Pinpoint the cell where the given text exists, returning its (X, Y) midpoint coordinate. 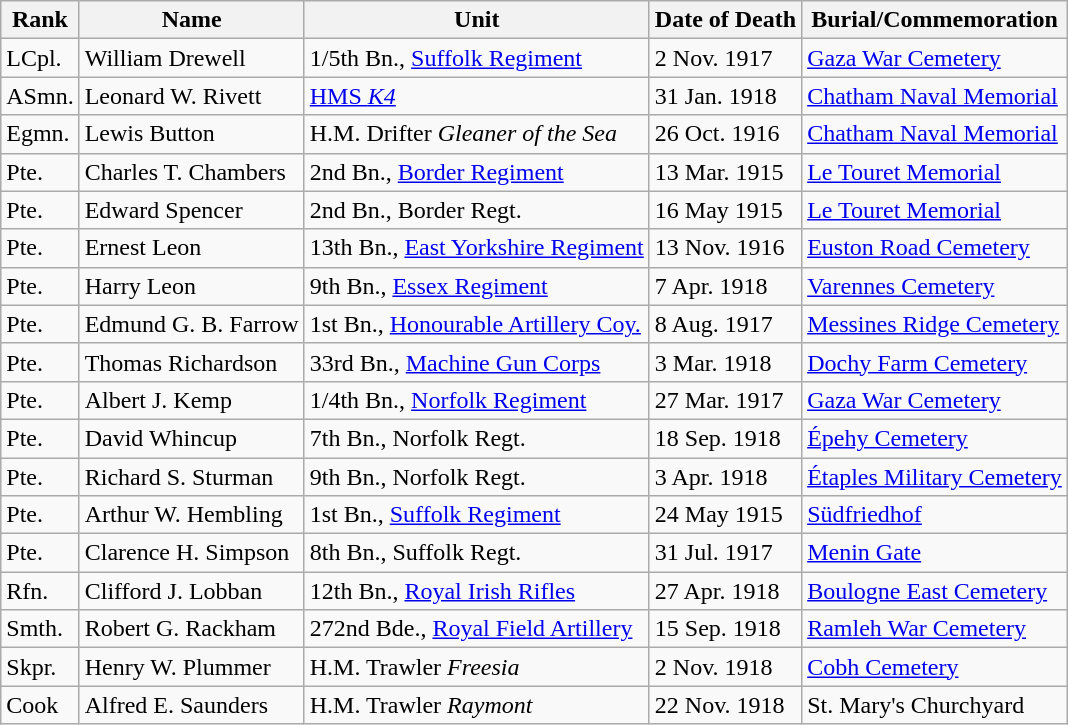
33rd Bn., Machine Gun Corps (476, 362)
9th Bn., Essex Regiment (476, 286)
24 May 1915 (725, 515)
12th Bn., Royal Irish Rifles (476, 591)
Robert G. Rackham (192, 629)
Smth. (40, 629)
Rank (40, 20)
Étaples Military Cemetery (935, 477)
31 Jan. 1918 (725, 96)
2nd Bn., Border Regt. (476, 210)
272nd Bde., Royal Field Artillery (476, 629)
1st Bn., Suffolk Regiment (476, 515)
27 Apr. 1918 (725, 591)
7th Bn., Norfolk Regt. (476, 438)
Arthur W. Hembling (192, 515)
Boulogne East Cemetery (935, 591)
Alfred E. Saunders (192, 705)
13th Bn., East Yorkshire Regiment (476, 248)
Varennes Cemetery (935, 286)
Egmn. (40, 134)
LCpl. (40, 58)
Henry W. Plummer (192, 667)
H.M. Drifter Gleaner of the Sea (476, 134)
Épehy Cemetery (935, 438)
Ramleh War Cemetery (935, 629)
Cook (40, 705)
1st Bn., Honourable Artillery Coy. (476, 324)
2 Nov. 1918 (725, 667)
William Drewell (192, 58)
26 Oct. 1916 (725, 134)
Unit (476, 20)
Charles T. Chambers (192, 172)
31 Jul. 1917 (725, 553)
Euston Road Cemetery (935, 248)
3 Apr. 1918 (725, 477)
Date of Death (725, 20)
Name (192, 20)
Thomas Richardson (192, 362)
16 May 1915 (725, 210)
2nd Bn., Border Regiment (476, 172)
18 Sep. 1918 (725, 438)
8 Aug. 1917 (725, 324)
HMS K4 (476, 96)
2 Nov. 1917 (725, 58)
Edmund G. B. Farrow (192, 324)
Albert J. Kemp (192, 400)
22 Nov. 1918 (725, 705)
Harry Leon (192, 286)
Cobh Cemetery (935, 667)
3 Mar. 1918 (725, 362)
David Whincup (192, 438)
Rfn. (40, 591)
15 Sep. 1918 (725, 629)
ASmn. (40, 96)
Messines Ridge Cemetery (935, 324)
Lewis Button (192, 134)
St. Mary's Churchyard (935, 705)
9th Bn., Norfolk Regt. (476, 477)
Richard S. Sturman (192, 477)
13 Nov. 1916 (725, 248)
H.M. Trawler Raymont (476, 705)
Südfriedhof (935, 515)
Dochy Farm Cemetery (935, 362)
Edward Spencer (192, 210)
1/5th Bn., Suffolk Regiment (476, 58)
Ernest Leon (192, 248)
13 Mar. 1915 (725, 172)
Clarence H. Simpson (192, 553)
H.M. Trawler Freesia (476, 667)
Skpr. (40, 667)
Burial/Commemoration (935, 20)
Clifford J. Lobban (192, 591)
7 Apr. 1918 (725, 286)
1/4th Bn., Norfolk Regiment (476, 400)
27 Mar. 1917 (725, 400)
8th Bn., Suffolk Regt. (476, 553)
Leonard W. Rivett (192, 96)
Menin Gate (935, 553)
